From the cell containing the given text, extract its center point as (x, y) coordinate. 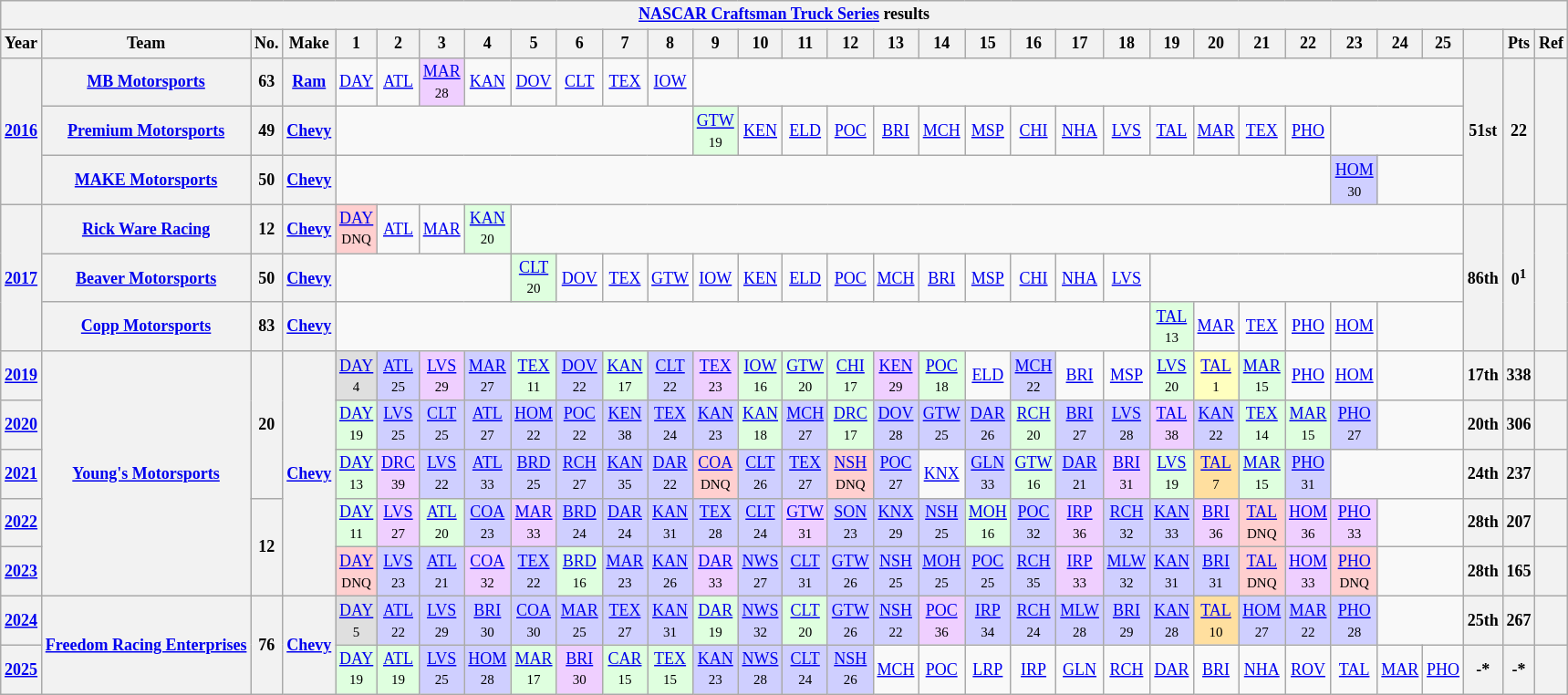
COADNQ (715, 473)
KAN (487, 82)
Ram (309, 82)
Beaver Motorsports (146, 278)
IRP33 (1080, 572)
PHO33 (1354, 523)
RCH35 (1033, 572)
RCH32 (1126, 523)
LVS27 (399, 523)
ATL25 (399, 376)
18 (1126, 44)
DAR (1172, 669)
ATL20 (441, 523)
165 (1519, 572)
Make (309, 44)
GTW25 (941, 425)
PHO31 (1308, 473)
POC27 (896, 473)
LVS19 (1172, 473)
8 (670, 44)
TAL1 (1216, 376)
306 (1519, 425)
LVS22 (441, 473)
BRD25 (535, 473)
ATL21 (441, 572)
KAN20 (487, 229)
7 (625, 44)
HOM28 (487, 669)
POC32 (1033, 523)
NWS27 (761, 572)
NWS32 (761, 620)
237 (1519, 473)
25th (1483, 620)
No. (266, 44)
3 (441, 44)
TEX23 (715, 376)
KEN38 (625, 425)
COA23 (487, 523)
25 (1443, 44)
2020 (22, 425)
IRP (1033, 669)
BRD24 (579, 523)
GTW19 (715, 131)
DAR24 (625, 523)
TEX22 (535, 572)
TAL13 (1172, 327)
MCH22 (1033, 376)
Rick Ware Racing (146, 229)
GTW20 (805, 376)
RCH27 (579, 473)
NASCAR Craftsman Truck Series results (784, 15)
2017 (22, 277)
Premium Motorsports (146, 131)
51st (1483, 131)
2024 (22, 620)
TEX28 (715, 523)
MAR28 (441, 82)
13 (896, 44)
KAN17 (625, 376)
GTW (670, 278)
Young's Motorsports (146, 473)
10 (761, 44)
2023 (22, 572)
POC18 (941, 376)
6 (579, 44)
RCH24 (1033, 620)
MCH27 (805, 425)
23 (1354, 44)
NSH22 (896, 620)
KNX29 (896, 523)
Year (22, 44)
SON23 (850, 523)
2019 (22, 376)
2021 (22, 473)
DAY (357, 82)
KAN22 (1216, 425)
CLT25 (441, 425)
DAY5 (357, 620)
BRI29 (1126, 620)
338 (1519, 376)
MOH25 (941, 572)
DAR21 (1080, 473)
MLW32 (1126, 572)
CLT31 (805, 572)
BRD16 (579, 572)
KAN33 (1172, 523)
TEX14 (1262, 425)
Team (146, 44)
11 (805, 44)
MAR23 (625, 572)
DAY13 (357, 473)
ATL27 (487, 425)
MAKE Motorsports (146, 180)
20th (1483, 425)
KEN29 (896, 376)
83 (266, 327)
GTW16 (1033, 473)
MAR33 (535, 523)
17 (1080, 44)
76 (266, 644)
ATL19 (399, 669)
267 (1519, 620)
TEX11 (535, 376)
KAN18 (761, 425)
KAN26 (670, 572)
GTW31 (805, 523)
DAR19 (715, 620)
DRC39 (399, 473)
Copp Motorsports (146, 327)
19 (1172, 44)
1 (357, 44)
DAR26 (989, 425)
DAY11 (357, 523)
CAR15 (625, 669)
TEX15 (670, 669)
IOW16 (761, 376)
Pts (1519, 44)
TAL10 (1216, 620)
MAR22 (1308, 620)
PHO27 (1354, 425)
ATL22 (399, 620)
COA30 (535, 620)
86th (1483, 277)
HOM22 (535, 425)
17th (1483, 376)
14 (941, 44)
RCH20 (1033, 425)
2 (399, 44)
CLT26 (761, 473)
15 (989, 44)
LVS28 (1126, 425)
207 (1519, 523)
24 (1400, 44)
HOM33 (1308, 572)
LVS20 (1172, 376)
TAL7 (1216, 473)
4 (487, 44)
CLT (579, 82)
KNX (941, 473)
2022 (22, 523)
5 (535, 44)
GLN33 (989, 473)
Ref (1552, 44)
ROV (1308, 669)
MAR25 (579, 620)
DAY4 (357, 376)
2025 (22, 669)
COA32 (487, 572)
POC36 (941, 620)
IRP36 (1080, 523)
KAN35 (625, 473)
HOM36 (1308, 523)
TEX24 (670, 425)
PHODNQ (1354, 572)
21 (1262, 44)
BRI27 (1080, 425)
KAN28 (1172, 620)
NSH26 (850, 669)
24th (1483, 473)
MB Motorsports (146, 82)
DOV22 (579, 376)
PHO28 (1354, 620)
49 (266, 131)
01 (1519, 277)
MAR17 (535, 669)
CHI17 (850, 376)
TAL38 (1172, 425)
GLN (1080, 669)
DOV28 (896, 425)
POC22 (579, 425)
MLW28 (1080, 620)
HOM27 (1262, 620)
Freedom Racing Enterprises (146, 644)
RCH (1126, 669)
LRP (989, 669)
9 (715, 44)
NSHDNQ (850, 473)
LVS23 (399, 572)
CLT22 (670, 376)
DRC17 (850, 425)
MAR27 (487, 376)
MOH16 (989, 523)
NWS28 (761, 669)
BRI36 (1216, 523)
DAR22 (670, 473)
IRP34 (989, 620)
16 (1033, 44)
2016 (22, 131)
POC25 (989, 572)
63 (266, 82)
HOM30 (1354, 180)
DAR33 (715, 572)
ATL33 (487, 473)
